Find where the given text appears and provide that cell's center as [x, y] coordinate. 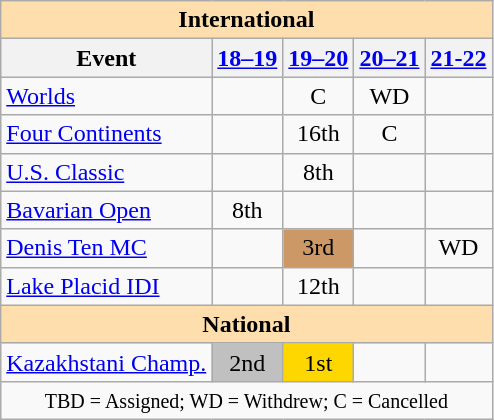
Event [106, 58]
TBD = Assigned; WD = Withdrew; C = Cancelled [246, 400]
Worlds [106, 96]
3rd [318, 248]
Denis Ten MC [106, 248]
Lake Placid IDI [106, 286]
International [246, 20]
2nd [248, 362]
19–20 [318, 58]
Bavarian Open [106, 210]
U.S. Classic [106, 172]
National [246, 324]
16th [318, 134]
21-22 [458, 58]
18–19 [248, 58]
1st [318, 362]
Kazakhstani Champ. [106, 362]
Four Continents [106, 134]
20–21 [390, 58]
12th [318, 286]
